Locate the cell with the specified text and output its (x, y) center coordinate. 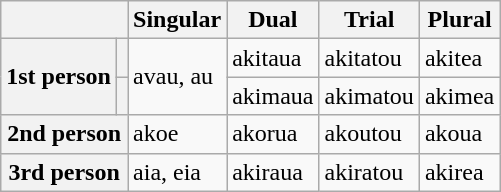
akimea (459, 96)
3rd person (64, 172)
Plural (459, 20)
aia, eia (178, 172)
akorua (273, 134)
akitaua (273, 58)
Singular (178, 20)
akoutou (369, 134)
akoua (459, 134)
akitea (459, 58)
akirea (459, 172)
1st person (59, 77)
akiraua (273, 172)
akimaua (273, 96)
akitatou (369, 58)
Trial (369, 20)
2nd person (64, 134)
akimatou (369, 96)
avau, au (178, 77)
Dual (273, 20)
akiratou (369, 172)
akoe (178, 134)
